Return the (x, y) coordinate for the center point of the cell that contains the specified text.  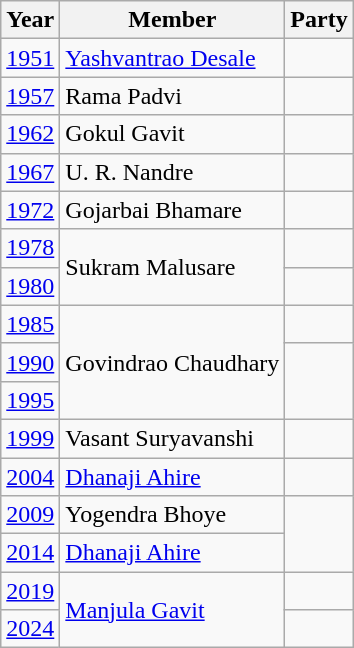
1985 (30, 324)
Party (319, 20)
Sukram Malusare (172, 267)
2024 (30, 629)
1972 (30, 210)
1962 (30, 134)
Member (172, 20)
2004 (30, 477)
Gojarbai Bhamare (172, 210)
Year (30, 20)
2009 (30, 515)
Manjula Gavit (172, 610)
Yashvantrao Desale (172, 58)
Vasant Suryavanshi (172, 438)
1951 (30, 58)
1957 (30, 96)
U. R. Nandre (172, 172)
1990 (30, 362)
1995 (30, 400)
Gokul Gavit (172, 134)
2019 (30, 591)
1999 (30, 438)
Rama Padvi (172, 96)
1978 (30, 248)
2014 (30, 553)
1980 (30, 286)
1967 (30, 172)
Govindrao Chaudhary (172, 362)
Yogendra Bhoye (172, 515)
